Locate the cell with the specified text and output its (X, Y) center coordinate. 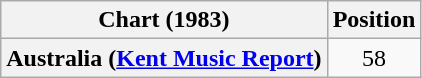
Chart (1983) (164, 20)
Position (374, 20)
Australia (Kent Music Report) (164, 58)
58 (374, 58)
